For the text-containing cell, return its midpoint in (X, Y) coordinate format. 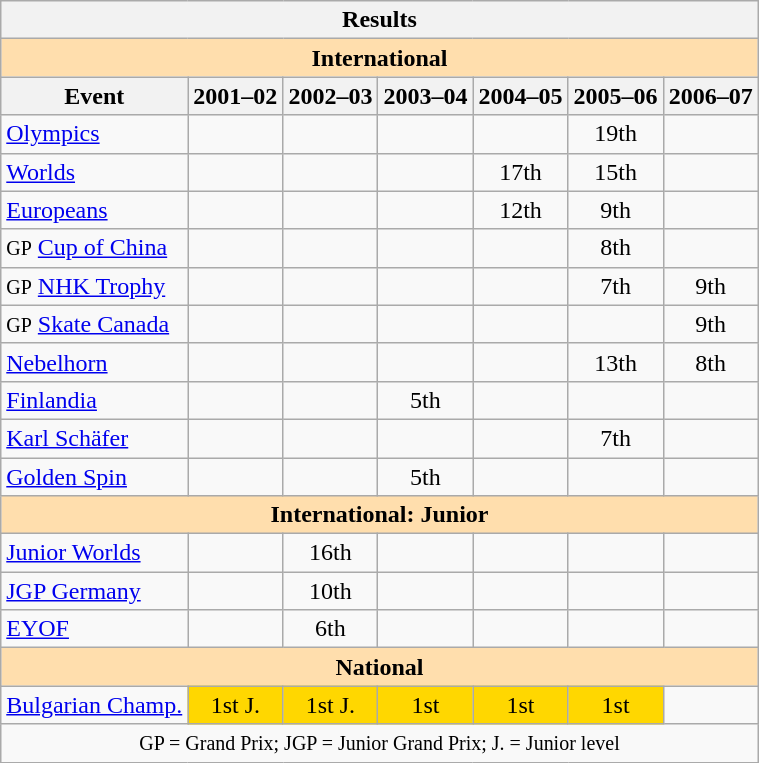
Junior Worlds (94, 553)
Finlandia (94, 400)
10th (330, 591)
International: Junior (380, 515)
International (380, 58)
Golden Spin (94, 477)
2006–07 (710, 96)
2002–03 (330, 96)
Event (94, 96)
6th (330, 629)
Nebelhorn (94, 362)
GP Skate Canada (94, 324)
Worlds (94, 172)
2001–02 (236, 96)
JGP Germany (94, 591)
GP Cup of China (94, 248)
National (380, 667)
2004–05 (520, 96)
13th (616, 362)
EYOF (94, 629)
Europeans (94, 210)
19th (616, 134)
16th (330, 553)
GP NHK Trophy (94, 286)
Bulgarian Champ. (94, 705)
15th (616, 172)
17th (520, 172)
Karl Schäfer (94, 438)
2005–06 (616, 96)
Results (380, 20)
GP = Grand Prix; JGP = Junior Grand Prix; J. = Junior level (380, 743)
2003–04 (426, 96)
12th (520, 210)
Olympics (94, 134)
